Scan for the cell matching the given text and deliver its [x, y] coordinate at center. 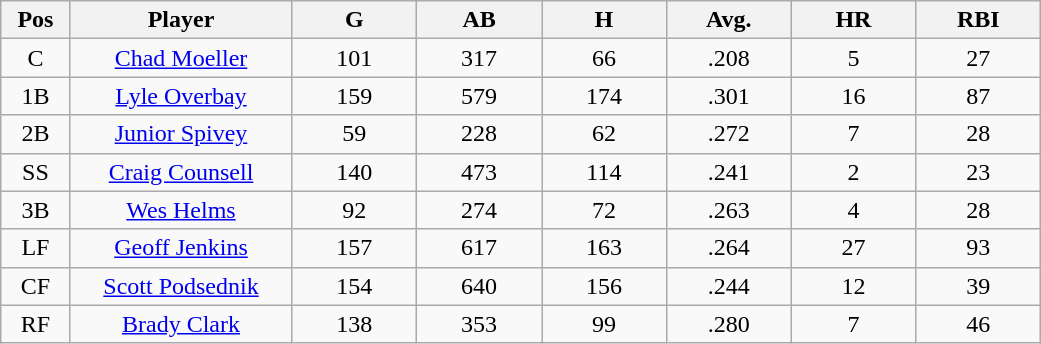
66 [604, 58]
Player [181, 20]
.280 [728, 324]
.272 [728, 134]
87 [978, 96]
Craig Counsell [181, 172]
579 [480, 96]
617 [480, 248]
2B [36, 134]
Junior Spivey [181, 134]
Geoff Jenkins [181, 248]
154 [354, 286]
640 [480, 286]
Scott Podsednik [181, 286]
Lyle Overbay [181, 96]
RBI [978, 20]
62 [604, 134]
473 [480, 172]
Brady Clark [181, 324]
AB [480, 20]
4 [854, 210]
5 [854, 58]
99 [604, 324]
2 [854, 172]
93 [978, 248]
Wes Helms [181, 210]
317 [480, 58]
C [36, 58]
H [604, 20]
.301 [728, 96]
353 [480, 324]
Pos [36, 20]
16 [854, 96]
228 [480, 134]
114 [604, 172]
.244 [728, 286]
59 [354, 134]
39 [978, 286]
12 [854, 286]
163 [604, 248]
101 [354, 58]
46 [978, 324]
Chad Moeller [181, 58]
174 [604, 96]
92 [354, 210]
138 [354, 324]
157 [354, 248]
G [354, 20]
.264 [728, 248]
72 [604, 210]
LF [36, 248]
23 [978, 172]
RF [36, 324]
CF [36, 286]
HR [854, 20]
274 [480, 210]
140 [354, 172]
156 [604, 286]
159 [354, 96]
SS [36, 172]
1B [36, 96]
.208 [728, 58]
3B [36, 210]
.241 [728, 172]
.263 [728, 210]
Avg. [728, 20]
